Output the (X, Y) coordinate of the center of the cell containing the given text.  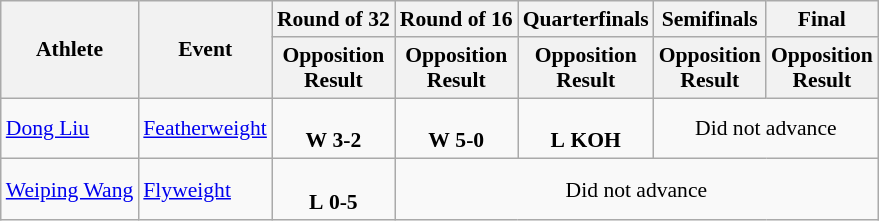
Final (822, 19)
Round of 32 (334, 19)
Round of 16 (456, 19)
L 0-5 (334, 190)
Featherweight (205, 128)
Flyweight (205, 190)
L KOH (586, 128)
W 3-2 (334, 128)
Quarterfinals (586, 19)
Event (205, 50)
Dong Liu (70, 128)
Athlete (70, 50)
W 5-0 (456, 128)
Semifinals (710, 19)
Weiping Wang (70, 190)
